Detect which cell encompasses the target text, then output its [X, Y] center coordinate. 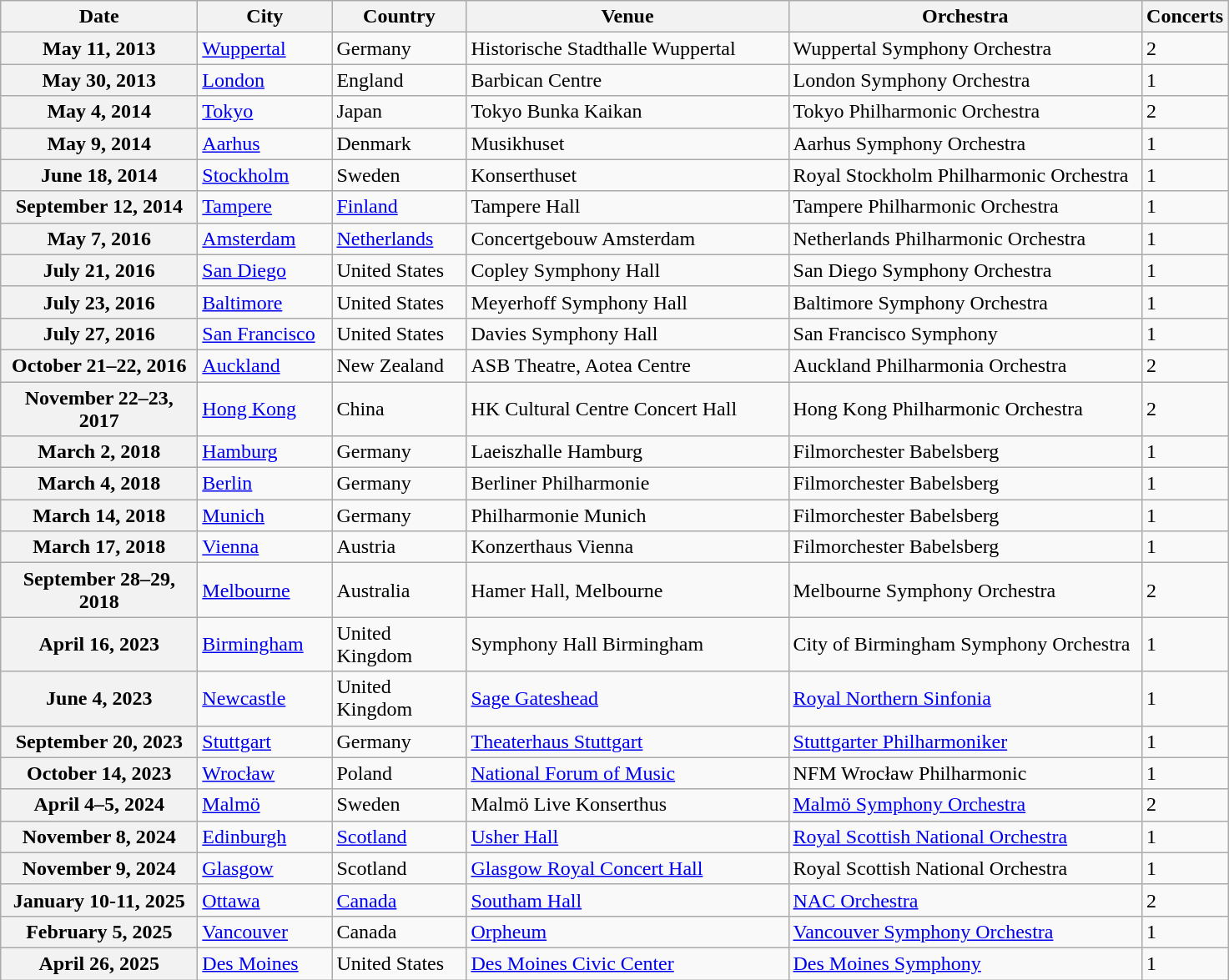
October 14, 2023 [99, 773]
Tokyo [265, 112]
Melbourne [265, 591]
April 26, 2025 [99, 963]
Orchestra [965, 17]
November 9, 2024 [99, 868]
Stuttgart [265, 741]
ASB Theatre, Aotea Centre [627, 365]
Tokyo Philharmonic Orchestra [965, 112]
April 4–5, 2024 [99, 805]
May 11, 2013 [99, 48]
Netherlands Philharmonic Orchestra [965, 239]
Auckland Philharmonia Orchestra [965, 365]
November 8, 2024 [99, 837]
February 5, 2025 [99, 932]
Davies Symphony Hall [627, 334]
May 7, 2016 [99, 239]
Baltimore [265, 302]
Country [399, 17]
Meyerhoff Symphony Hall [627, 302]
Stockholm [265, 175]
Vancouver [265, 932]
Konzerthaus Vienna [627, 547]
Newcastle [265, 699]
Aarhus [265, 143]
NFM Wrocław Philharmonic [965, 773]
Stuttgarter Philharmoniker [965, 741]
San Francisco Symphony [965, 334]
Copley Symphony Hall [627, 270]
Southam Hall [627, 900]
Amsterdam [265, 239]
Finland [399, 207]
Musikhuset [627, 143]
Royal Stockholm Philharmonic Orchestra [965, 175]
October 21–22, 2016 [99, 365]
Des Moines Symphony [965, 963]
Vancouver Symphony Orchestra [965, 932]
Berlin [265, 484]
Barbican Centre [627, 80]
Auckland [265, 365]
Austria [399, 547]
Tampere [265, 207]
NAC Orchestra [965, 900]
National Forum of Music [627, 773]
Hong Kong Philharmonic Orchestra [965, 409]
Historische Stadthalle Wuppertal [627, 48]
City of Birmingham Symphony Orchestra [965, 644]
June 18, 2014 [99, 175]
England [399, 80]
Theaterhaus Stuttgart [627, 741]
Aarhus Symphony Orchestra [965, 143]
Usher Hall [627, 837]
Venue [627, 17]
Royal Northern Sinfonia [965, 699]
Birmingham [265, 644]
City [265, 17]
Vienna [265, 547]
San Diego Symphony Orchestra [965, 270]
April 16, 2023 [99, 644]
Date [99, 17]
March 14, 2018 [99, 515]
Symphony Hall Birmingham [627, 644]
Wuppertal [265, 48]
June 4, 2023 [99, 699]
Malmö Live Konserthus [627, 805]
Malmö [265, 805]
Ottawa [265, 900]
March 17, 2018 [99, 547]
Tampere Hall [627, 207]
Japan [399, 112]
London [265, 80]
May 9, 2014 [99, 143]
May 4, 2014 [99, 112]
Wuppertal Symphony Orchestra [965, 48]
Baltimore Symphony Orchestra [965, 302]
Melbourne Symphony Orchestra [965, 591]
Australia [399, 591]
Malmö Symphony Orchestra [965, 805]
Munich [265, 515]
Tampere Philharmonic Orchestra [965, 207]
London Symphony Orchestra [965, 80]
March 4, 2018 [99, 484]
San Diego [265, 270]
Glasgow [265, 868]
Netherlands [399, 239]
Hong Kong [265, 409]
Tokyo Bunka Kaikan [627, 112]
San Francisco [265, 334]
July 23, 2016 [99, 302]
Hamburg [265, 452]
September 20, 2023 [99, 741]
China [399, 409]
March 2, 2018 [99, 452]
Orpheum [627, 932]
Des Moines [265, 963]
Concerts [1185, 17]
Philharmonie Munich [627, 515]
September 12, 2014 [99, 207]
July 27, 2016 [99, 334]
Sage Gateshead [627, 699]
September 28–29, 2018 [99, 591]
Concertgebouw Amsterdam [627, 239]
Denmark [399, 143]
May 30, 2013 [99, 80]
November 22–23, 2017 [99, 409]
Des Moines Civic Center [627, 963]
HK Cultural Centre Concert Hall [627, 409]
Laeiszhalle Hamburg [627, 452]
Konserthuset [627, 175]
Berliner Philharmonie [627, 484]
July 21, 2016 [99, 270]
January 10-11, 2025 [99, 900]
Glasgow Royal Concert Hall [627, 868]
Hamer Hall, Melbourne [627, 591]
Poland [399, 773]
New Zealand [399, 365]
Wrocław [265, 773]
Edinburgh [265, 837]
